Pinpoint the cell where the given text exists, returning its [X, Y] midpoint coordinate. 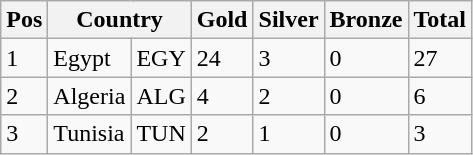
Algeria [90, 96]
ALG [161, 96]
6 [440, 96]
Gold [222, 20]
Total [440, 20]
24 [222, 58]
EGY [161, 58]
TUN [161, 134]
Pos [24, 20]
Bronze [366, 20]
Tunisia [90, 134]
Egypt [90, 58]
4 [222, 96]
Country [120, 20]
27 [440, 58]
Silver [288, 20]
